Extract the [x, y] coordinate from the center of the cell holding the provided text.  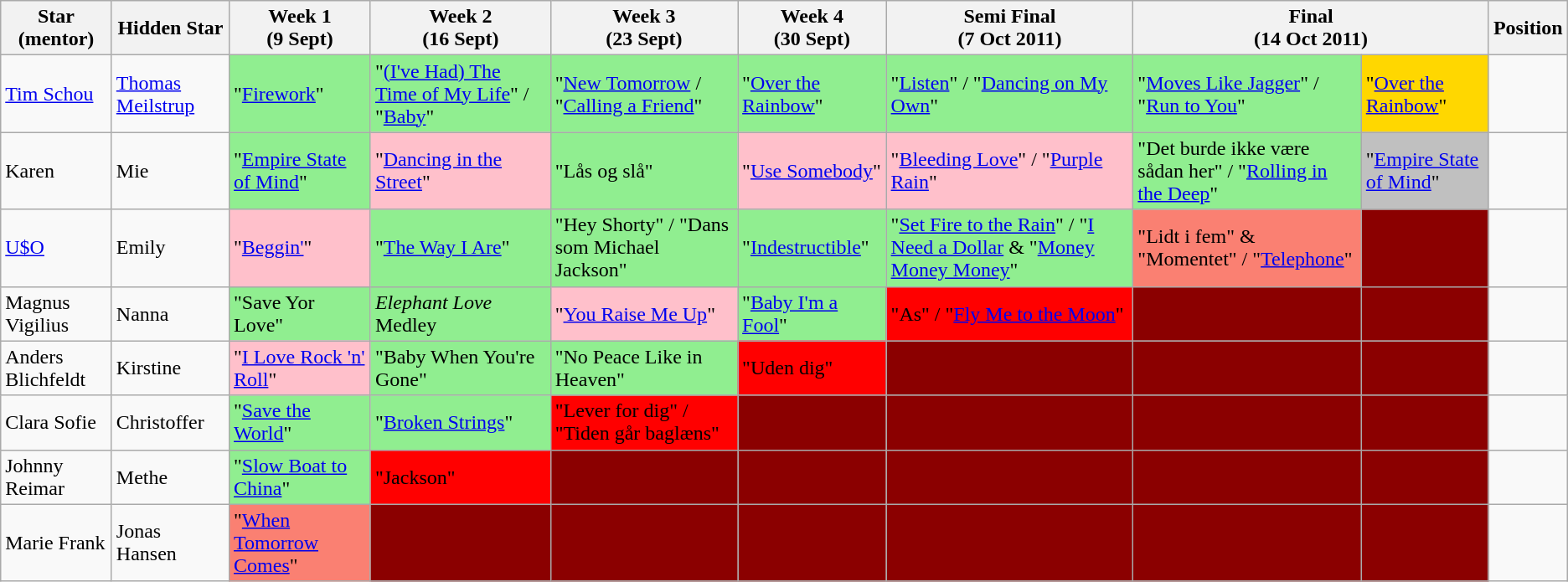
Final (14 Oct 2011) [1312, 28]
Star (mentor) [57, 28]
"Broken Strings" [461, 422]
"Baby I'm a Fool" [812, 313]
Semi Final (7 Oct 2011) [1010, 28]
Week 1 (9 Sept) [300, 28]
"Jackson" [461, 477]
Position [1528, 28]
Magnus Vigilius [57, 313]
"Use Somebody" [812, 171]
"Indestructible" [812, 248]
"When Tomorrow Comes" [300, 543]
"Lever for dig" / "Tiden går baglæns" [643, 422]
"You Raise Me Up" [643, 313]
"(I've Had) The Time of My Life" / "Baby" [461, 94]
"Save the World" [300, 422]
"I Love Rock 'n' Roll" [300, 368]
"New Tomorrow / "Calling a Friend" [643, 94]
Clara Sofie [57, 422]
Methe [170, 477]
Christoffer [170, 422]
Week 2 (16 Sept) [461, 28]
Hidden Star [170, 28]
Mie [170, 171]
Kirstine [170, 368]
"Lås og slå" [643, 171]
Marie Frank [57, 543]
Emily [170, 248]
"Save Yor Love" [300, 313]
Week 4 (30 Sept) [812, 28]
Tim Schou [57, 94]
"Listen" / "Dancing on My Own" [1010, 94]
"The Way I Are" [461, 248]
"Dancing in the Street" [461, 171]
"Slow Boat to China" [300, 477]
"As" / "Fly Me to the Moon" [1010, 313]
"Beggin'" [300, 248]
Johnny Reimar [57, 477]
"Set Fire to the Rain" / "I Need a Dollar & "Money Money Money" [1010, 248]
"Firework" [300, 94]
Nanna [170, 313]
Karen [57, 171]
"Lidt i fem" & "Momentet" / "Telephone" [1247, 248]
Anders Blichfeldt [57, 368]
"Bleeding Love" / "Purple Rain" [1010, 171]
"No Peace Like in Heaven" [643, 368]
Thomas Meilstrup [170, 94]
"Hey Shorty" / "Dans som Michael Jackson" [643, 248]
"Det burde ikke være sådan her" / "Rolling in the Deep" [1247, 171]
Week 3 (23 Sept) [643, 28]
"Baby When You're Gone" [461, 368]
U$O [57, 248]
Jonas Hansen [170, 543]
Elephant Love Medley [461, 313]
"Uden dig" [812, 368]
"Moves Like Jagger" / "Run to You" [1247, 94]
